Find where the given text appears and provide that cell's center as [X, Y] coordinate. 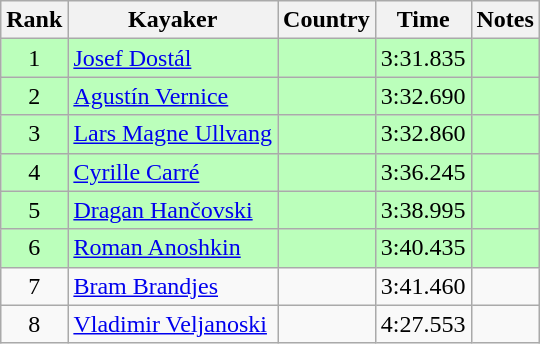
Cyrille Carré [173, 172]
2 [34, 96]
3:31.835 [423, 58]
3 [34, 134]
Country [327, 20]
1 [34, 58]
5 [34, 210]
Lars Magne Ullvang [173, 134]
Time [423, 20]
Dragan Hančovski [173, 210]
Bram Brandjes [173, 286]
4:27.553 [423, 324]
6 [34, 248]
3:32.860 [423, 134]
Vladimir Veljanoski [173, 324]
8 [34, 324]
3:40.435 [423, 248]
4 [34, 172]
Kayaker [173, 20]
Agustín Vernice [173, 96]
Roman Anoshkin [173, 248]
Josef Dostál [173, 58]
3:32.690 [423, 96]
7 [34, 286]
3:41.460 [423, 286]
3:38.995 [423, 210]
Rank [34, 20]
3:36.245 [423, 172]
Notes [505, 20]
